Pinpoint the cell where the given text exists, returning its (X, Y) midpoint coordinate. 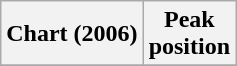
Peakposition (189, 34)
Chart (2006) (72, 34)
